Provide the (x, y) coordinate of the cell's center where the given text is located.  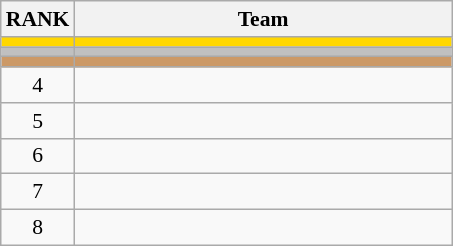
7 (38, 192)
RANK (38, 19)
5 (38, 121)
4 (38, 85)
6 (38, 156)
Team (262, 19)
8 (38, 228)
